For the text-containing cell, return its midpoint in [x, y] coordinate format. 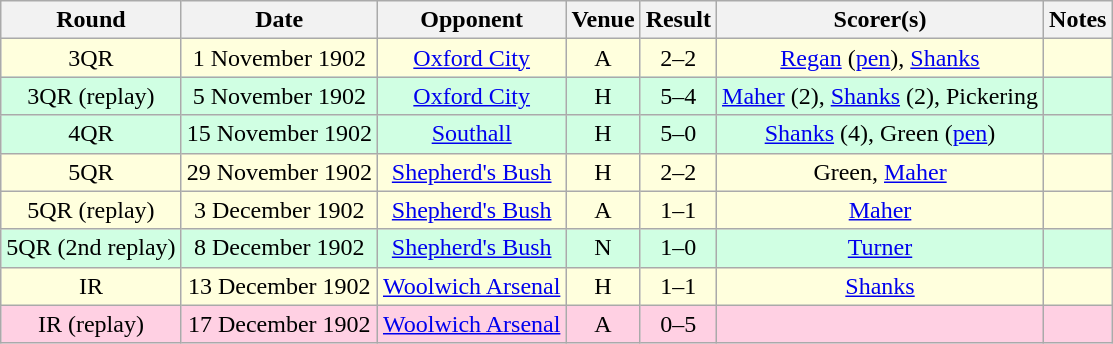
5–4 [678, 96]
Result [678, 20]
Southall [471, 134]
13 December 1902 [279, 286]
Scorer(s) [880, 20]
3QR [91, 58]
Green, Maher [880, 172]
Regan (pen), Shanks [880, 58]
Opponent [471, 20]
15 November 1902 [279, 134]
29 November 1902 [279, 172]
17 December 1902 [279, 324]
5–0 [678, 134]
8 December 1902 [279, 248]
Venue [603, 20]
1–0 [678, 248]
N [603, 248]
Date [279, 20]
Turner [880, 248]
4QR [91, 134]
3QR (replay) [91, 96]
Shanks [880, 286]
5QR [91, 172]
Notes [1078, 20]
Shanks (4), Green (pen) [880, 134]
IR (replay) [91, 324]
Round [91, 20]
IR [91, 286]
1 November 1902 [279, 58]
Maher (2), Shanks (2), Pickering [880, 96]
Maher [880, 210]
0–5 [678, 324]
5QR (2nd replay) [91, 248]
5 November 1902 [279, 96]
5QR (replay) [91, 210]
3 December 1902 [279, 210]
